Find where the given text appears and provide that cell's center as (x, y) coordinate. 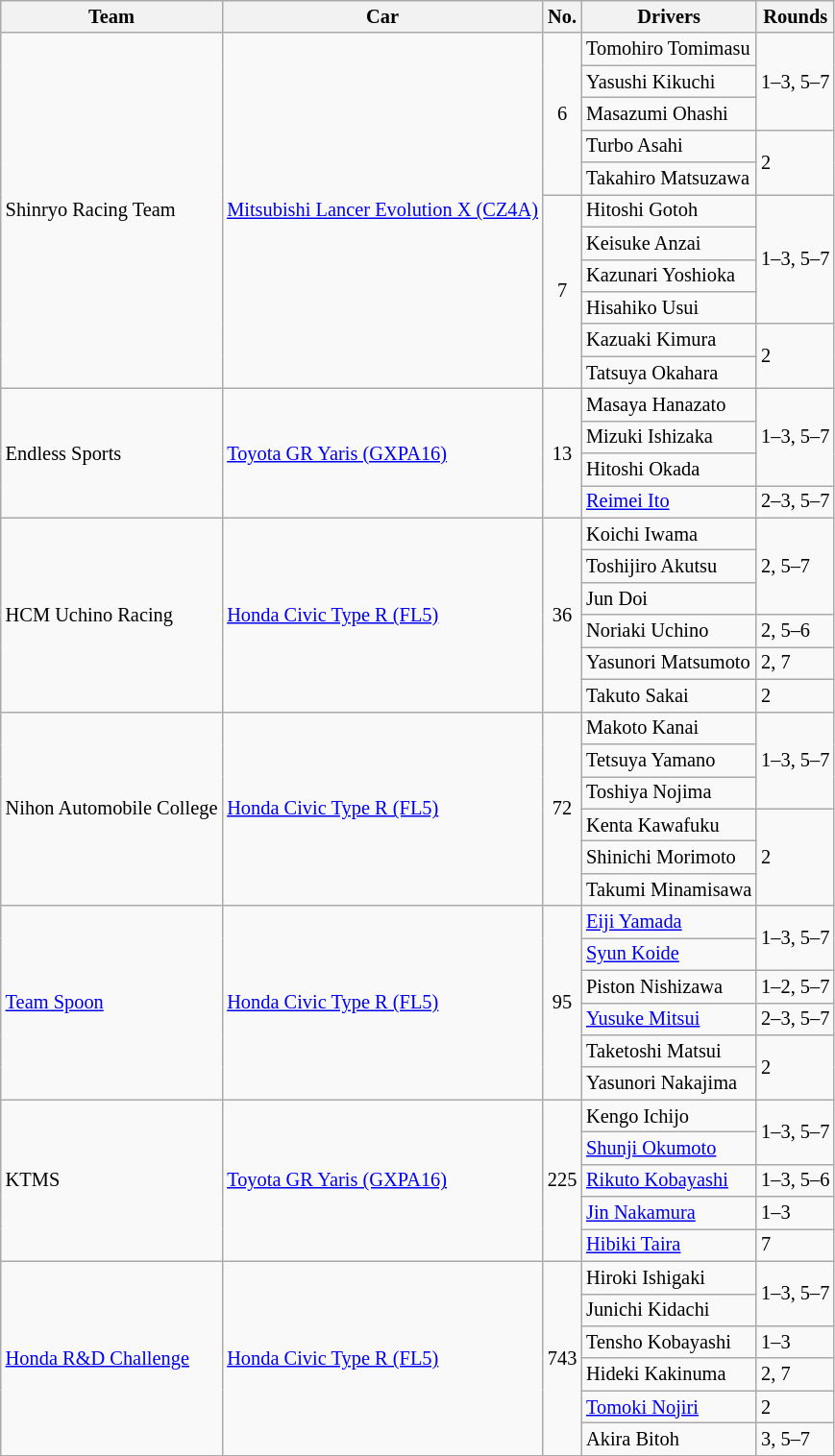
Tetsuya Yamano (669, 760)
Mizuki Ishizaka (669, 437)
Team (111, 16)
Syun Koide (669, 954)
36 (562, 615)
1–2, 5–7 (796, 986)
Eiji Yamada (669, 922)
Yasunori Matsumoto (669, 663)
2, 5–6 (796, 631)
Tensho Kobayashi (669, 1342)
HCM Uchino Racing (111, 615)
743 (562, 1358)
Takuto Sakai (669, 695)
Masazumi Ohashi (669, 113)
Makoto Kanai (669, 728)
Tomoki Nojiri (669, 1407)
Tatsuya Okahara (669, 373)
Team Spoon (111, 1003)
Honda R&D Challenge (111, 1358)
Akira Bitoh (669, 1439)
Rikuto Kobayashi (669, 1180)
Car (382, 16)
Junichi Kidachi (669, 1310)
Shinichi Morimoto (669, 857)
Yasushi Kikuchi (669, 82)
6 (562, 113)
Takahiro Matsuzawa (669, 179)
Jun Doi (669, 598)
Yasunori Nakajima (669, 1083)
Taketoshi Matsui (669, 1051)
Turbo Asahi (669, 146)
Masaya Hanazato (669, 404)
Shunji Okumoto (669, 1148)
Hitoshi Gotoh (669, 210)
Tomohiro Tomimasu (669, 49)
72 (562, 809)
Jin Nakamura (669, 1213)
Kazunari Yoshioka (669, 276)
Hisahiko Usui (669, 307)
225 (562, 1180)
Noriaki Uchino (669, 631)
Keisuke Anzai (669, 243)
Endless Sports (111, 453)
Nihon Automobile College (111, 809)
Reimei Ito (669, 501)
Rounds (796, 16)
Hitoshi Okada (669, 470)
Kazuaki Kimura (669, 340)
Kenta Kawafuku (669, 825)
Yusuke Mitsui (669, 1019)
3, 5–7 (796, 1439)
Toshijiro Akutsu (669, 566)
1–3, 5–6 (796, 1180)
95 (562, 1003)
Shinryo Racing Team (111, 210)
Piston Nishizawa (669, 986)
Mitsubishi Lancer Evolution X (CZ4A) (382, 210)
Takumi Minamisawa (669, 889)
No. (562, 16)
KTMS (111, 1180)
Toshiya Nojima (669, 792)
Hibiki Taira (669, 1245)
Kengo Ichijo (669, 1116)
Hiroki Ishigaki (669, 1277)
Hideki Kakinuma (669, 1374)
Koichi Iwama (669, 534)
13 (562, 453)
Drivers (669, 16)
2, 5–7 (796, 567)
